Determine the (x, y) coordinate at the center of the cell enclosing the given text.  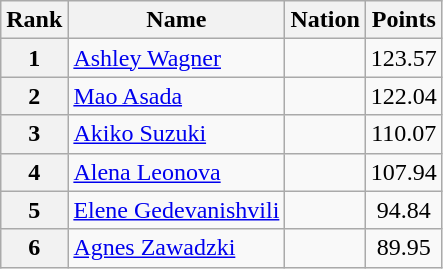
3 (34, 134)
Mao Asada (176, 96)
1 (34, 58)
122.04 (404, 96)
110.07 (404, 134)
Elene Gedevanishvili (176, 210)
2 (34, 96)
Name (176, 20)
Ashley Wagner (176, 58)
Alena Leonova (176, 172)
107.94 (404, 172)
Akiko Suzuki (176, 134)
Agnes Zawadzki (176, 248)
6 (34, 248)
4 (34, 172)
123.57 (404, 58)
94.84 (404, 210)
5 (34, 210)
Points (404, 20)
Rank (34, 20)
Nation (325, 20)
89.95 (404, 248)
